Find where the given text appears and provide that cell's center as (x, y) coordinate. 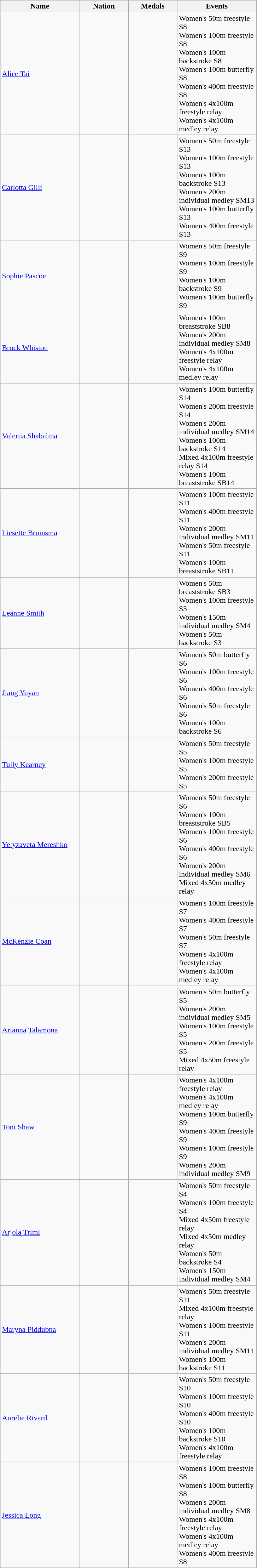
Nation (104, 6)
Name (40, 6)
Sophie Pascoe (40, 276)
Women's 50m freestyle S10Women's 100m freestyle S10Women's 400m freestyle S10Women's 100m backstroke S10Women's 4x100m freestyle relay (217, 1418)
Leanne Smith (40, 613)
Alice Tai (40, 74)
Aurelie Rivard (40, 1418)
Events (217, 6)
Valeriia Shabalina (40, 436)
Yelyzaveta Mereshko (40, 844)
Women's 50m butterfly S5Women's 200m individual medley SM5Women's 100m freestyle S5Women's 200m freestyle S5Mixed 4x50m freestyle relay (217, 1030)
Maryna Piddubna (40, 1329)
Tully Kearney (40, 764)
Medals (153, 6)
Women's 50m breaststroke SB3Women's 100m freestyle S3Women's 150m individual medley SM4Women's 50m backstroke S3 (217, 613)
Women's 50m freestyle S11Mixed 4x100m freestyle relayWomen's 100m freestyle S11Women's 200m individual medley SM11Women's 100m backstroke S11 (217, 1329)
Carlotta Gilli (40, 188)
Women's 50m butterfly S6Women's 100m freestyle S6Women's 400m freestyle S6Women's 50m freestyle S6Women's 100m backstroke S6 (217, 693)
Toni Shaw (40, 1127)
Women's 100m freestyle S7Women's 400m freestyle S7Women's 50m freestyle S7Women's 4x100m freestyle relayWomen's 4x100m medley relay (217, 941)
Women's 50m freestyle S9Women's 100m freestyle S9Women's 100m backstroke S9Women's 100m butterfly S9 (217, 276)
Jessica Long (40, 1515)
Women's 100m breaststroke SB8Women's 200m individual medley SM8Women's 4x100m freestyle relayWomen's 4x100m medley relay (217, 348)
Women's 100m freestyle S11Women's 400m freestyle S11Women's 200m individual medley SM11Women's 50m freestyle S11Women's 100m breaststroke SB11 (217, 533)
Arjola Trimi (40, 1232)
Jiang Yuyan (40, 693)
Liesette Bruinsma (40, 533)
McKenzie Coan (40, 941)
Women's 50m freestyle S5Women's 100m freestyle S5Women's 200m freestyle S5 (217, 764)
Brock Whiston (40, 348)
Arianna Talamona (40, 1030)
